Locate the cell with the specified text and output its (X, Y) center coordinate. 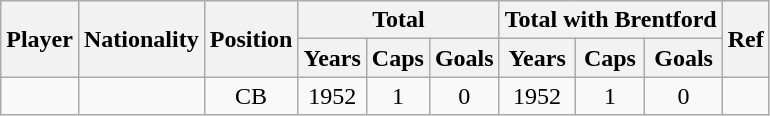
Nationality (141, 39)
Total with Brentford (610, 20)
Total (398, 20)
CB (251, 96)
Player (40, 39)
Position (251, 39)
Ref (746, 39)
